Provide the [x, y] coordinate of the cell's center where the given text is located.  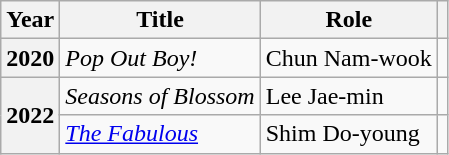
2020 [30, 58]
Year [30, 20]
Pop Out Boy! [160, 58]
2022 [30, 115]
Title [160, 20]
Seasons of Blossom [160, 96]
Lee Jae-min [348, 96]
Shim Do-young [348, 134]
The Fabulous [160, 134]
Chun Nam-wook [348, 58]
Role [348, 20]
